Detect which cell encompasses the target text, then output its [X, Y] center coordinate. 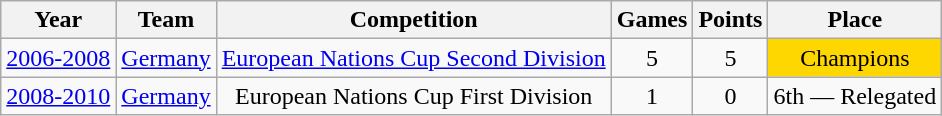
Team [166, 20]
6th — Relegated [855, 96]
European Nations Cup First Division [414, 96]
Champions [855, 58]
Points [730, 20]
European Nations Cup Second Division [414, 58]
0 [730, 96]
1 [652, 96]
2008-2010 [58, 96]
Year [58, 20]
2006-2008 [58, 58]
Competition [414, 20]
Place [855, 20]
Games [652, 20]
